Return the [x, y] coordinate for the center point of the cell that contains the specified text.  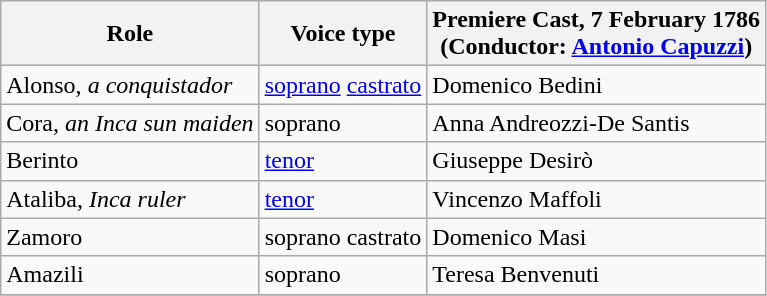
Role [130, 34]
Voice type [343, 34]
Berinto [130, 161]
Alonso, a conquistador [130, 85]
Teresa Benvenuti [596, 275]
Domenico Masi [596, 237]
Zamoro [130, 237]
Premiere Cast, 7 February 1786(Conductor: Antonio Capuzzi) [596, 34]
Vincenzo Maffoli [596, 199]
Cora, an Inca sun maiden [130, 123]
Giuseppe Desirò [596, 161]
Domenico Bedini [596, 85]
Amazili [130, 275]
Anna Andreozzi-De Santis [596, 123]
Ataliba, Inca ruler [130, 199]
